Pinpoint the cell where the given text exists, returning its [X, Y] midpoint coordinate. 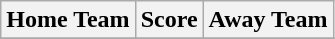
Score [169, 20]
Home Team [68, 20]
Away Team [268, 20]
